Return the [X, Y] coordinate for the center point of the cell that contains the specified text.  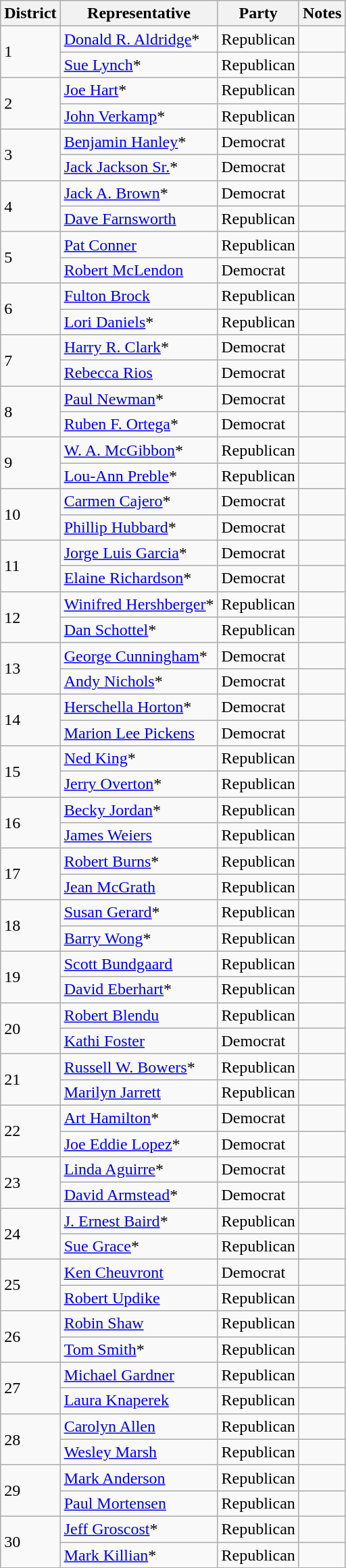
Laura Knaperek [139, 1401]
Tom Smith* [139, 1349]
Carolyn Allen [139, 1426]
Andy Nichols* [139, 681]
Dan Schottel* [139, 630]
Wesley Marsh [139, 1452]
James Weiers [139, 836]
Ned King* [139, 759]
26 [30, 1336]
27 [30, 1388]
8 [30, 412]
Robert McLendon [139, 270]
6 [30, 308]
Ruben F. Ortega* [139, 425]
2 [30, 103]
Phillip Hubbard* [139, 527]
Jerry Overton* [139, 784]
Marion Lee Pickens [139, 732]
Sue Lynch* [139, 65]
25 [30, 1285]
Jack Jackson Sr.* [139, 167]
13 [30, 668]
Harry R. Clark* [139, 348]
Kathi Foster [139, 1041]
Rebecca Rios [139, 373]
9 [30, 463]
Linda Aguirre* [139, 1170]
Robert Updike [139, 1298]
24 [30, 1234]
22 [30, 1131]
Robert Blendu [139, 1015]
W. A. McGibbon* [139, 450]
7 [30, 360]
Michael Gardner [139, 1375]
Jeff Groscost* [139, 1529]
Joe Eddie Lopez* [139, 1144]
Sue Grace* [139, 1247]
10 [30, 514]
Winifred Hershberger* [139, 604]
Joe Hart* [139, 90]
John Verkamp* [139, 116]
Paul Newman* [139, 399]
20 [30, 1028]
Marilyn Jarrett [139, 1092]
29 [30, 1490]
4 [30, 206]
David Armstead* [139, 1195]
14 [30, 720]
Dave Farnsworth [139, 219]
16 [30, 823]
5 [30, 257]
Susan Gerard* [139, 913]
Benjamin Hanley* [139, 142]
Jorge Luis Garcia* [139, 553]
Barry Wong* [139, 938]
12 [30, 617]
Paul Mortensen [139, 1503]
15 [30, 772]
Mark Anderson [139, 1478]
Fulton Brock [139, 296]
30 [30, 1542]
Robert Burns* [139, 861]
Notes [322, 13]
Lori Daniels* [139, 322]
Pat Conner [139, 244]
Art Hamilton* [139, 1118]
Becky Jordan* [139, 810]
Party [258, 13]
Mark Killian* [139, 1555]
Ken Cheuvront [139, 1272]
District [30, 13]
Robin Shaw [139, 1324]
11 [30, 566]
1 [30, 52]
Representative [139, 13]
Herschella Horton* [139, 707]
Donald R. Aldridge* [139, 39]
George Cunningham* [139, 655]
J. Ernest Baird* [139, 1221]
Elaine Richardson* [139, 578]
18 [30, 925]
Lou-Ann Preble* [139, 476]
23 [30, 1183]
28 [30, 1439]
Russell W. Bowers* [139, 1066]
Jack A. Brown* [139, 193]
Carmen Cajero* [139, 502]
Jean McGrath [139, 887]
19 [30, 977]
Scott Bundgaard [139, 964]
21 [30, 1079]
17 [30, 874]
David Eberhart* [139, 990]
3 [30, 155]
